Find where the given text appears and provide that cell's center as (X, Y) coordinate. 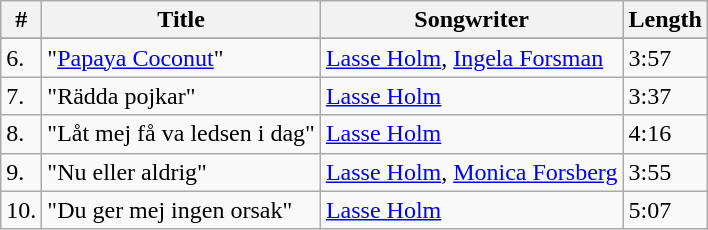
8. (22, 134)
3:57 (665, 58)
# (22, 20)
9. (22, 172)
6. (22, 58)
"Du ger mej ingen orsak" (182, 210)
"Rädda pojkar" (182, 96)
Length (665, 20)
Songwriter (472, 20)
Lasse Holm, Ingela Forsman (472, 58)
4:16 (665, 134)
"Låt mej få va ledsen i dag" (182, 134)
5:07 (665, 210)
3:37 (665, 96)
7. (22, 96)
"Papaya Coconut" (182, 58)
Title (182, 20)
10. (22, 210)
"Nu eller aldrig" (182, 172)
Lasse Holm, Monica Forsberg (472, 172)
3:55 (665, 172)
